Detect which cell encompasses the target text, then output its (X, Y) center coordinate. 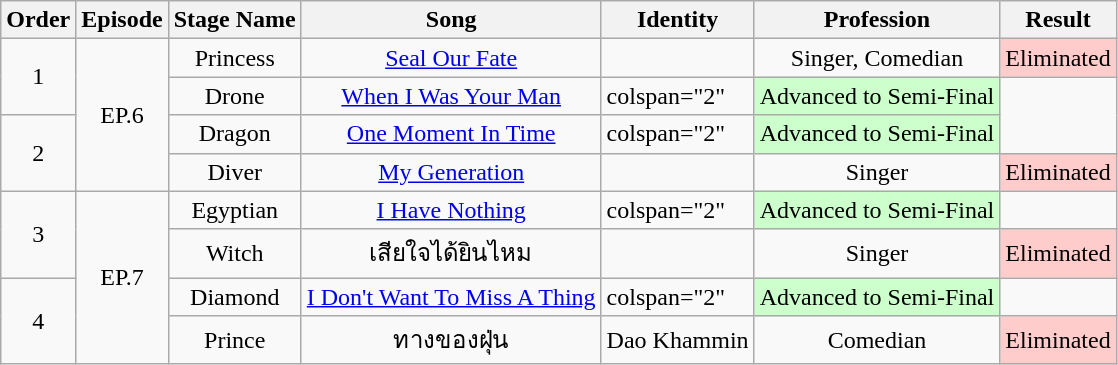
1 (38, 77)
Diamond (234, 297)
Singer, Comedian (877, 58)
ทางของฝุ่น (451, 340)
เสียใจได้ยินไหม (451, 254)
When I Was Your Man (451, 96)
Result (1058, 20)
Order (38, 20)
Seal Our Fate (451, 58)
Stage Name (234, 20)
3 (38, 234)
Egyptian (234, 210)
I Have Nothing (451, 210)
Princess (234, 58)
One Moment In Time (451, 134)
Diver (234, 172)
4 (38, 322)
Prince (234, 340)
My Generation (451, 172)
Identity (678, 20)
EP.7 (122, 278)
Drone (234, 96)
2 (38, 153)
Witch (234, 254)
Episode (122, 20)
Song (451, 20)
EP.6 (122, 115)
I Don't Want To Miss A Thing (451, 297)
Profession (877, 20)
Comedian (877, 340)
Dao Khammin (678, 340)
Dragon (234, 134)
